From the cell containing the given text, extract its center point as [X, Y] coordinate. 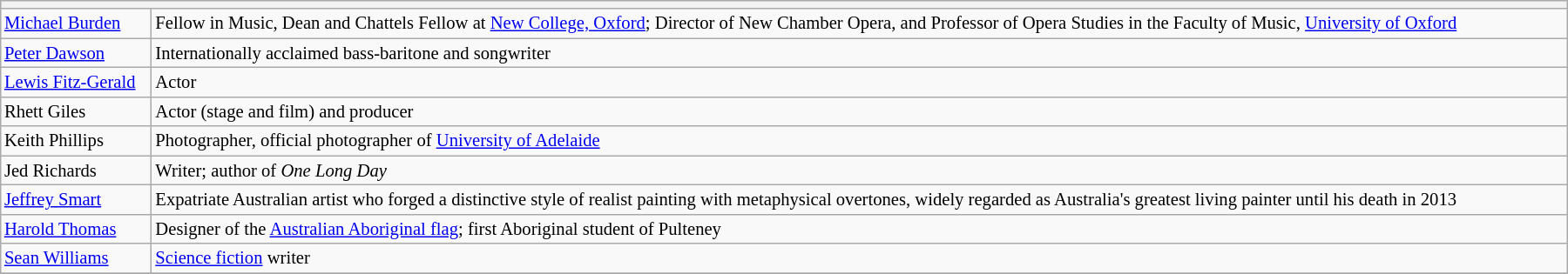
Sean Williams [75, 258]
Peter Dawson [75, 53]
Writer; author of One Long Day [859, 170]
Jeffrey Smart [75, 200]
Keith Phillips [75, 141]
Rhett Giles [75, 111]
Lewis Fitz-Gerald [75, 83]
Science fiction writer [859, 258]
Photographer, official photographer of University of Adelaide [859, 141]
Jed Richards [75, 170]
Designer of the Australian Aboriginal flag; first Aboriginal student of Pulteney [859, 229]
Harold Thomas [75, 229]
Actor (stage and film) and producer [859, 111]
Actor [859, 83]
Michael Burden [75, 23]
Internationally acclaimed bass-baritone and songwriter [859, 53]
